From the cell containing the given text, extract its center point as [x, y] coordinate. 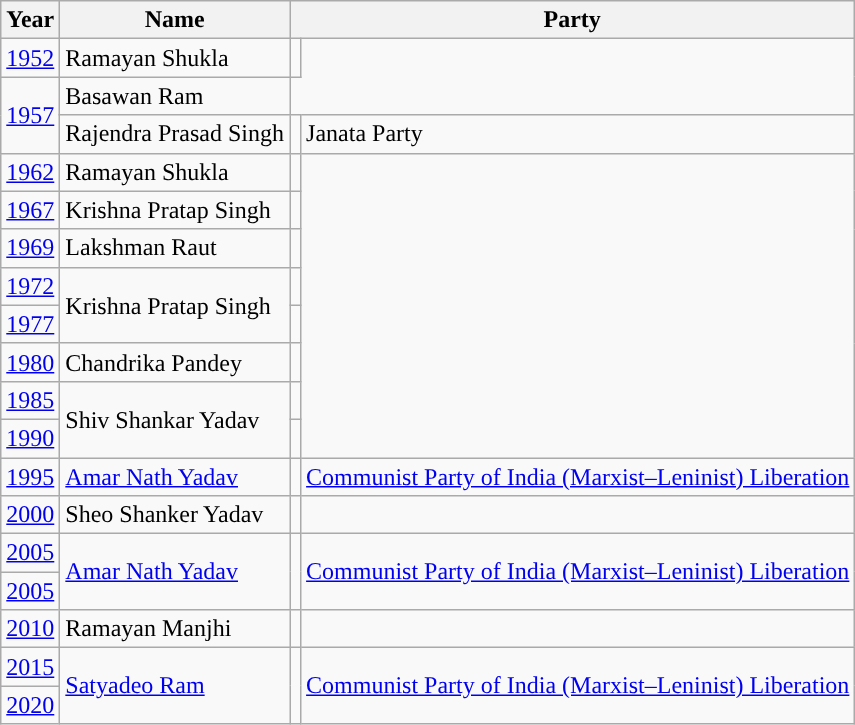
Party [572, 20]
1962 [30, 172]
Chandrika Pandey [175, 362]
2010 [30, 629]
Janata Party [578, 134]
1990 [30, 438]
2020 [30, 705]
1985 [30, 400]
Ramayan Manjhi [175, 629]
Name [175, 20]
Shiv Shankar Yadav [175, 419]
Basawan Ram [175, 96]
Rajendra Prasad Singh [175, 134]
2015 [30, 667]
1957 [30, 115]
Satyadeo Ram [175, 686]
1952 [30, 58]
Lakshman Raut [175, 248]
1977 [30, 324]
Sheo Shanker Yadav [175, 515]
1969 [30, 248]
Year [30, 20]
1980 [30, 362]
1995 [30, 477]
1967 [30, 210]
2000 [30, 515]
1972 [30, 286]
